For the text-containing cell, return its midpoint in [x, y] coordinate format. 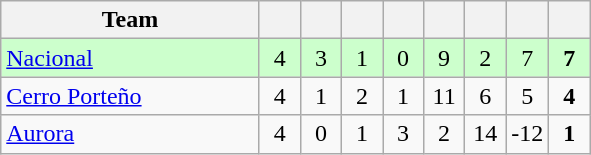
11 [444, 96]
6 [486, 96]
Team [130, 20]
Nacional [130, 58]
Aurora [130, 134]
-12 [528, 134]
Cerro Porteño [130, 96]
9 [444, 58]
14 [486, 134]
5 [528, 96]
